Identify which cell holds the provided text, then report its [X, Y] central coordinate. 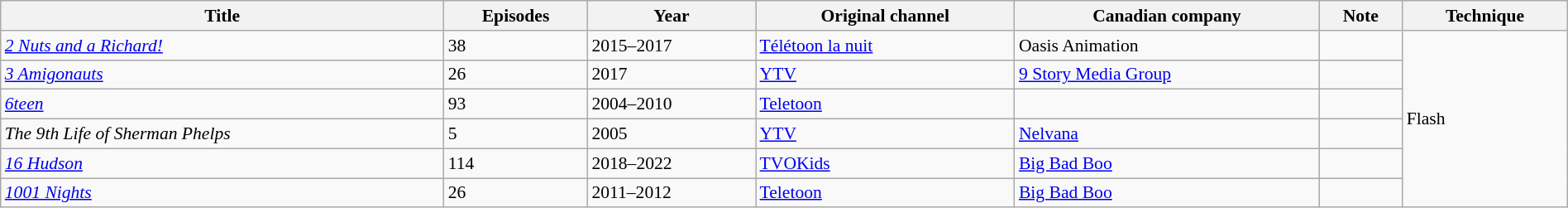
2011–2012 [672, 193]
6teen [222, 104]
TVOKids [885, 163]
Flash [1485, 119]
114 [516, 163]
2015–2017 [672, 46]
3 Amigonauts [222, 75]
Télétoon la nuit [885, 46]
Year [672, 16]
2018–2022 [672, 163]
Episodes [516, 16]
2005 [672, 134]
The 9th Life of Sherman Phelps [222, 134]
Oasis Animation [1167, 46]
2004–2010 [672, 104]
Canadian company [1167, 16]
Note [1361, 16]
93 [516, 104]
2017 [672, 75]
38 [516, 46]
Technique [1485, 16]
9 Story Media Group [1167, 75]
1001 Nights [222, 193]
5 [516, 134]
Original channel [885, 16]
Title [222, 16]
16 Hudson [222, 163]
2 Nuts and a Richard! [222, 46]
Nelvana [1167, 134]
